Return the [x, y] coordinate for the center point of the cell that contains the specified text.  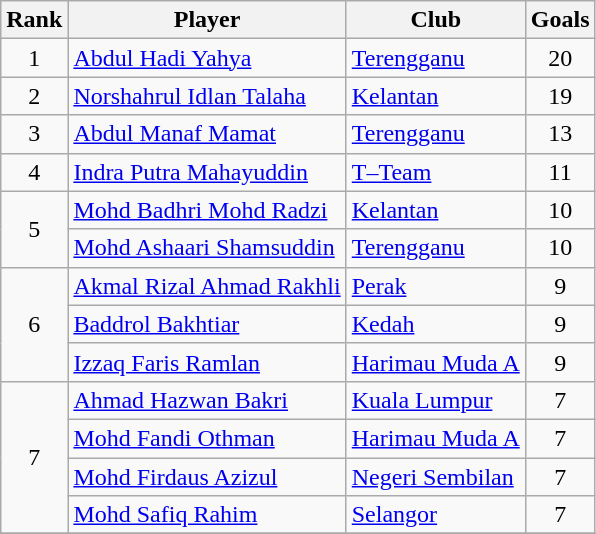
Abdul Hadi Yahya [207, 58]
Kuala Lumpur [436, 400]
Mohd Firdaus Azizul [207, 477]
19 [560, 96]
13 [560, 134]
Player [207, 20]
2 [34, 96]
6 [34, 324]
Mohd Fandi Othman [207, 438]
Mohd Badhri Mohd Radzi [207, 210]
Izzaq Faris Ramlan [207, 362]
Club [436, 20]
4 [34, 172]
Ahmad Hazwan Bakri [207, 400]
Indra Putra Mahayuddin [207, 172]
20 [560, 58]
3 [34, 134]
Perak [436, 286]
1 [34, 58]
Mohd Ashaari Shamsuddin [207, 248]
Rank [34, 20]
Negeri Sembilan [436, 477]
Goals [560, 20]
Baddrol Bakhtiar [207, 324]
Abdul Manaf Mamat [207, 134]
11 [560, 172]
Norshahrul Idlan Talaha [207, 96]
Selangor [436, 515]
Kedah [436, 324]
5 [34, 229]
Akmal Rizal Ahmad Rakhli [207, 286]
Mohd Safiq Rahim [207, 515]
T–Team [436, 172]
